Identify which cell holds the provided text, then report its [X, Y] central coordinate. 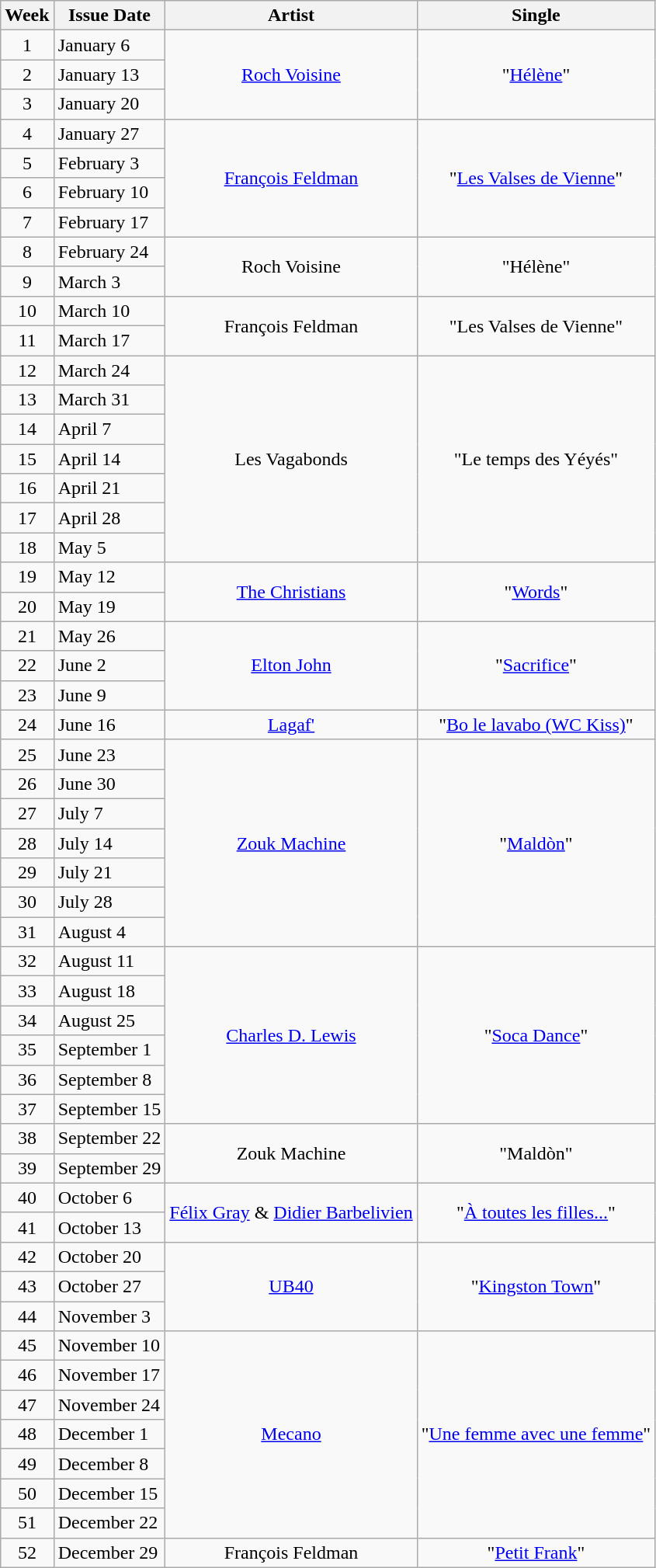
May 5 [109, 548]
25 [27, 754]
49 [27, 1464]
"À toutes les filles..." [536, 1212]
"Petit Frank" [536, 1552]
11 [27, 340]
March 24 [109, 370]
April 7 [109, 429]
February 17 [109, 222]
October 20 [109, 1257]
22 [27, 666]
47 [27, 1405]
January 27 [109, 134]
December 1 [109, 1434]
August 18 [109, 991]
Artist [291, 16]
17 [27, 518]
9 [27, 281]
13 [27, 400]
35 [27, 1050]
2 [27, 75]
27 [27, 813]
July 21 [109, 873]
24 [27, 725]
March 3 [109, 281]
28 [27, 843]
48 [27, 1434]
41 [27, 1227]
4 [27, 134]
"Le temps des Yéyés" [536, 459]
June 9 [109, 695]
"Sacrifice" [536, 666]
April 14 [109, 459]
November 3 [109, 1316]
21 [27, 636]
Issue Date [109, 16]
"Words" [536, 592]
November 24 [109, 1405]
18 [27, 548]
April 21 [109, 488]
June 16 [109, 725]
5 [27, 163]
3 [27, 104]
44 [27, 1316]
January 6 [109, 45]
43 [27, 1286]
40 [27, 1198]
March 17 [109, 340]
39 [27, 1168]
Single [536, 16]
December 22 [109, 1523]
June 23 [109, 754]
14 [27, 429]
31 [27, 932]
34 [27, 1020]
Les Vagabonds [291, 459]
October 13 [109, 1227]
50 [27, 1493]
November 10 [109, 1346]
"Kingston Town" [536, 1286]
16 [27, 488]
October 27 [109, 1286]
20 [27, 607]
33 [27, 991]
8 [27, 252]
42 [27, 1257]
10 [27, 311]
February 10 [109, 193]
September 15 [109, 1109]
February 3 [109, 163]
August 4 [109, 932]
May 12 [109, 577]
UB40 [291, 1286]
Week [27, 16]
Elton John [291, 666]
December 29 [109, 1552]
September 1 [109, 1050]
December 15 [109, 1493]
September 29 [109, 1168]
September 22 [109, 1139]
June 2 [109, 666]
December 8 [109, 1464]
February 24 [109, 252]
19 [27, 577]
Félix Gray & Didier Barbelivien [291, 1212]
26 [27, 784]
23 [27, 695]
38 [27, 1139]
12 [27, 370]
37 [27, 1109]
"Soca Dance" [536, 1035]
October 6 [109, 1198]
51 [27, 1523]
1 [27, 45]
29 [27, 873]
January 13 [109, 75]
May 26 [109, 636]
Lagaf' [291, 725]
May 19 [109, 607]
July 7 [109, 813]
March 10 [109, 311]
Mecano [291, 1434]
September 8 [109, 1080]
"Bo le lavabo (WC Kiss)" [536, 725]
"Une femme avec une femme" [536, 1434]
32 [27, 961]
Charles D. Lewis [291, 1035]
March 31 [109, 400]
52 [27, 1552]
July 14 [109, 843]
6 [27, 193]
August 25 [109, 1020]
January 20 [109, 104]
August 11 [109, 961]
The Christians [291, 592]
July 28 [109, 902]
April 28 [109, 518]
June 30 [109, 784]
15 [27, 459]
36 [27, 1080]
7 [27, 222]
November 17 [109, 1375]
30 [27, 902]
45 [27, 1346]
46 [27, 1375]
